From the cell containing the given text, extract its center point as [x, y] coordinate. 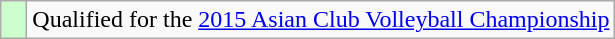
Qualified for the 2015 Asian Club Volleyball Championship [321, 20]
